Scan for the cell matching the given text and deliver its [x, y] coordinate at center. 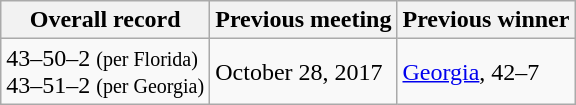
October 28, 2017 [304, 72]
43–50–2 (per Florida)43–51–2 (per Georgia) [106, 72]
Previous meeting [304, 20]
Overall record [106, 20]
Previous winner [486, 20]
Georgia, 42–7 [486, 72]
